From the cell containing the given text, extract its center point as [x, y] coordinate. 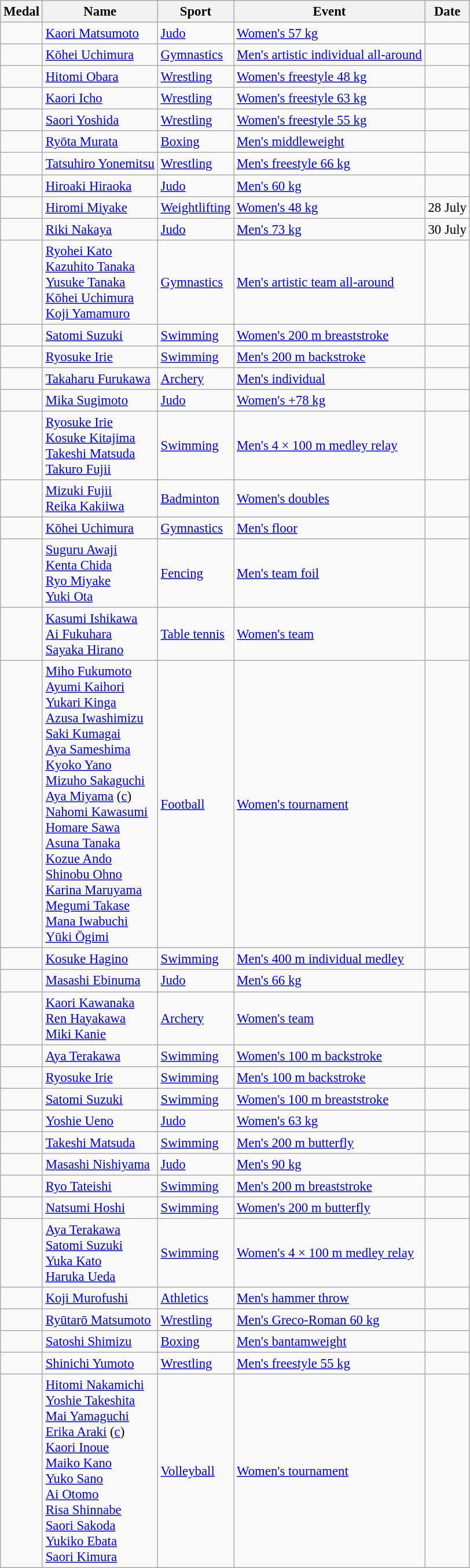
Men's freestyle 66 kg [329, 164]
Athletics [196, 1298]
Kasumi IshikawaAi FukuharaSayaka Hirano [100, 634]
Fencing [196, 573]
Volleyball [196, 1471]
Men's freestyle 55 kg [329, 1364]
Table tennis [196, 634]
Hitomi NakamichiYoshie TakeshitaMai YamaguchiErika Araki (c)Kaori InoueMaiko KanoYuko SanoAi OtomoRisa ShinnabeSaori SakodaYukiko EbataSaori Kimura [100, 1471]
28 July [447, 207]
Koji Murofushi [100, 1298]
Natsumi Hoshi [100, 1208]
Women's 4 × 100 m medley relay [329, 1254]
Masashi Ebinuma [100, 981]
Women's freestyle 63 kg [329, 98]
Hiromi Miyake [100, 207]
Ryōta Murata [100, 142]
30 July [447, 229]
Men's 200 m backstroke [329, 357]
Hiroaki Hiraoka [100, 186]
Football [196, 805]
Men's floor [329, 528]
Women's freestyle 55 kg [329, 120]
Kaori Matsumoto [100, 34]
Women's 200 m butterfly [329, 1208]
Men's 200 m breaststroke [329, 1186]
Aya Terakawa [100, 1056]
Men's 73 kg [329, 229]
Badminton [196, 499]
Men's artistic individual all-around [329, 55]
Satoshi Shimizu [100, 1342]
Men's 66 kg [329, 981]
Men's 60 kg [329, 186]
Women's freestyle 48 kg [329, 77]
Men's team foil [329, 573]
Men's 4 × 100 m medley relay [329, 446]
Men's artistic team all-around [329, 282]
Men's 200 m butterfly [329, 1143]
Men's 400 m individual medley [329, 959]
Event [329, 12]
Hitomi Obara [100, 77]
Masashi Nishiyama [100, 1165]
Date [447, 12]
Women's doubles [329, 499]
Takeshi Matsuda [100, 1143]
Weightlifting [196, 207]
Sport [196, 12]
Men's hammer throw [329, 1298]
Women's 100 m backstroke [329, 1056]
Men's Greco-Roman 60 kg [329, 1320]
Ryosuke IrieKosuke KitajimaTakeshi MatsudaTakuro Fujii [100, 446]
Women's 63 kg [329, 1121]
Medal [22, 12]
Name [100, 12]
Takaharu Furukawa [100, 379]
Men's 100 m backstroke [329, 1077]
Men's individual [329, 379]
Ryūtarō Matsumoto [100, 1320]
Ryo Tateishi [100, 1186]
Men's middleweight [329, 142]
Women's 57 kg [329, 34]
Women's 200 m breaststroke [329, 335]
Men's 90 kg [329, 1165]
Shinichi Yumoto [100, 1364]
Riki Nakaya [100, 229]
Mika Sugimoto [100, 401]
Kaori Icho [100, 98]
Mizuki FujiiReika Kakiiwa [100, 499]
Tatsuhiro Yonemitsu [100, 164]
Men's bantamweight [329, 1342]
Women's +78 kg [329, 401]
Kosuke Hagino [100, 959]
Saori Yoshida [100, 120]
Yoshie Ueno [100, 1121]
Women's 48 kg [329, 207]
Aya TerakawaSatomi SuzukiYuka KatoHaruka Ueda [100, 1254]
Suguru AwajiKenta ChidaRyo MiyakeYuki Ota [100, 573]
Ryohei KatoKazuhito TanakaYusuke TanakaKōhei UchimuraKoji Yamamuro [100, 282]
Women's 100 m breaststroke [329, 1099]
Kaori KawanakaRen HayakawaMiki Kanie [100, 1018]
